Provide the (x, y) coordinate of the cell's center where the given text is located.  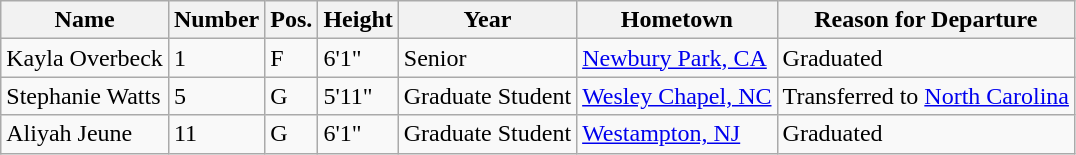
Aliyah Jeune (85, 134)
Newbury Park, CA (677, 58)
Number (216, 20)
F (292, 58)
Transferred to North Carolina (926, 96)
5'11" (358, 96)
Height (358, 20)
Westampton, NJ (677, 134)
Reason for Departure (926, 20)
1 (216, 58)
Hometown (677, 20)
Stephanie Watts (85, 96)
11 (216, 134)
Wesley Chapel, NC (677, 96)
Pos. (292, 20)
Year (487, 20)
Senior (487, 58)
Kayla Overbeck (85, 58)
5 (216, 96)
Name (85, 20)
